Identify which cell holds the provided text, then report its (x, y) central coordinate. 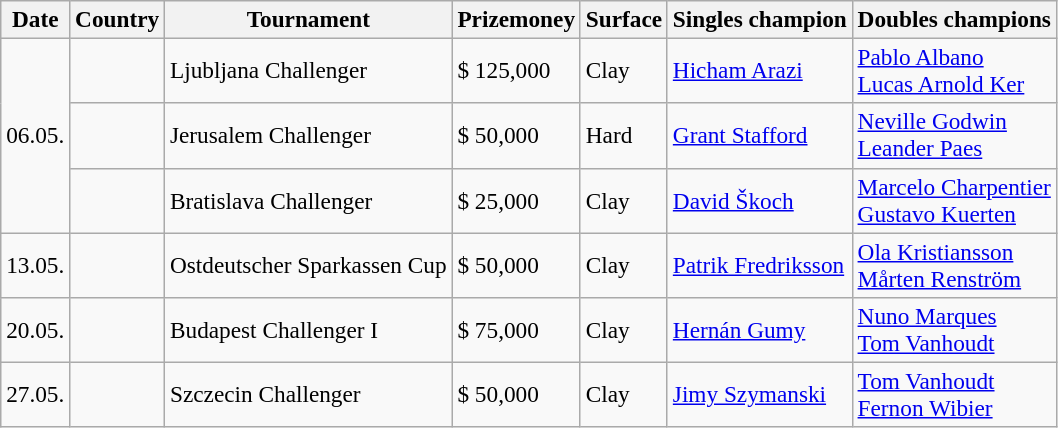
Surface (624, 19)
Grant Stafford (760, 136)
Szczecin Challenger (308, 394)
Hernán Gumy (760, 330)
$ 125,000 (516, 70)
Tournament (308, 19)
Bratislava Challenger (308, 200)
Doubles champions (954, 19)
Patrik Fredriksson (760, 264)
Country (118, 19)
Tom Vanhoudt Fernon Wibier (954, 394)
20.05. (36, 330)
13.05. (36, 264)
Jerusalem Challenger (308, 136)
Ljubljana Challenger (308, 70)
06.05. (36, 135)
Date (36, 19)
Hicham Arazi (760, 70)
Pablo Albano Lucas Arnold Ker (954, 70)
Jimy Szymanski (760, 394)
27.05. (36, 394)
Singles champion (760, 19)
Neville Godwin Leander Paes (954, 136)
Ostdeutscher Sparkassen Cup (308, 264)
Hard (624, 136)
Budapest Challenger I (308, 330)
Ola Kristiansson Mårten Renström (954, 264)
$ 75,000 (516, 330)
David Škoch (760, 200)
Marcelo Charpentier Gustavo Kuerten (954, 200)
Nuno Marques Tom Vanhoudt (954, 330)
Prizemoney (516, 19)
$ 25,000 (516, 200)
